Provide the (X, Y) coordinate of the cell's center where the given text is located.  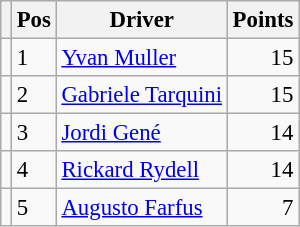
Points (262, 20)
Gabriele Tarquini (142, 95)
5 (34, 208)
Driver (142, 20)
Yvan Muller (142, 58)
Pos (34, 20)
7 (262, 208)
2 (34, 95)
Augusto Farfus (142, 208)
4 (34, 170)
1 (34, 58)
Jordi Gené (142, 133)
3 (34, 133)
Rickard Rydell (142, 170)
